Capture the cell that displays the provided text and extract its (X, Y) central coordinate. 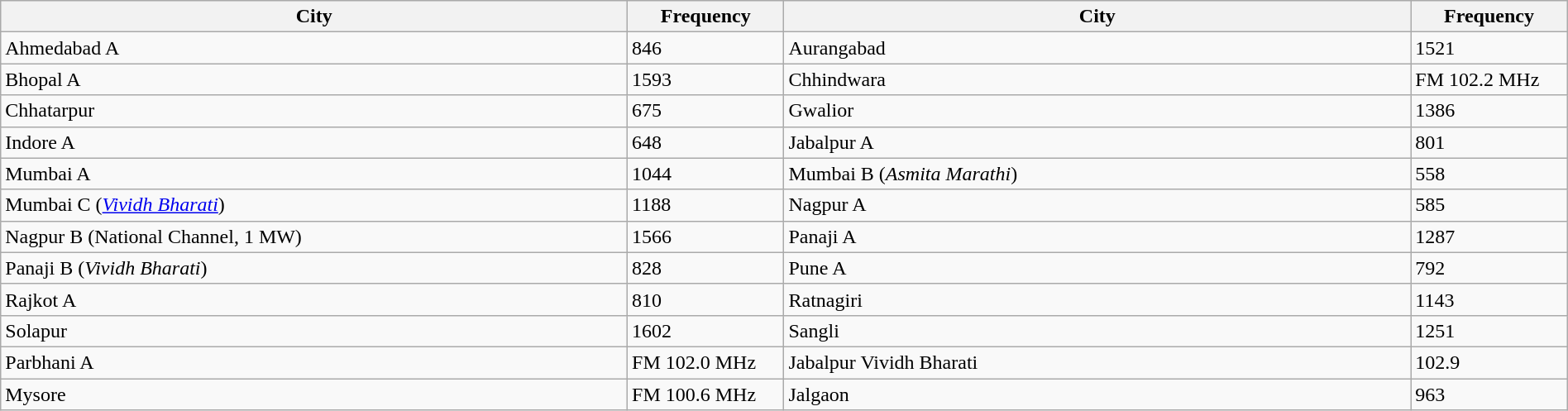
Panaji B (Vividh Bharati) (314, 268)
1386 (1489, 111)
1521 (1489, 48)
1188 (706, 205)
Nagpur B (National Channel, 1 MW) (314, 237)
Indore A (314, 142)
792 (1489, 268)
Ratnagiri (1097, 299)
102.9 (1489, 362)
Jabalpur Vividh Bharati (1097, 362)
Aurangabad (1097, 48)
FM 100.6 MHz (706, 394)
Mumbai B (Asmita Marathi) (1097, 174)
801 (1489, 142)
Panaji A (1097, 237)
Solapur (314, 331)
648 (706, 142)
1143 (1489, 299)
Parbhani A (314, 362)
828 (706, 268)
FM 102.2 MHz (1489, 79)
1287 (1489, 237)
1251 (1489, 331)
FM 102.0 MHz (706, 362)
Gwalior (1097, 111)
963 (1489, 394)
846 (706, 48)
Mumbai C (Vividh Bharati) (314, 205)
Chhatarpur (314, 111)
Pune A (1097, 268)
Jabalpur A (1097, 142)
1602 (706, 331)
585 (1489, 205)
Ahmedabad A (314, 48)
Nagpur A (1097, 205)
Mumbai A (314, 174)
1593 (706, 79)
Jalgaon (1097, 394)
Bhopal A (314, 79)
Chhindwara (1097, 79)
Mysore (314, 394)
810 (706, 299)
Sangli (1097, 331)
Rajkot A (314, 299)
675 (706, 111)
1044 (706, 174)
558 (1489, 174)
1566 (706, 237)
